Detect which cell encompasses the target text, then output its [x, y] center coordinate. 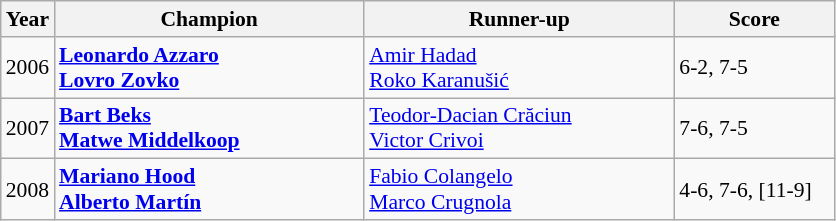
Score [754, 19]
Runner-up [519, 19]
6-2, 7-5 [754, 68]
2008 [28, 190]
Mariano Hood Alberto Martín [209, 190]
4-6, 7-6, [11-9] [754, 190]
Amir Hadad Roko Karanušić [519, 68]
Fabio Colangelo Marco Crugnola [519, 190]
2006 [28, 68]
2007 [28, 128]
Champion [209, 19]
Teodor-Dacian Crăciun Victor Crivoi [519, 128]
7-6, 7-5 [754, 128]
Leonardo Azzaro Lovro Zovko [209, 68]
Year [28, 19]
Bart Beks Matwe Middelkoop [209, 128]
